Find where the given text appears and provide that cell's center as (X, Y) coordinate. 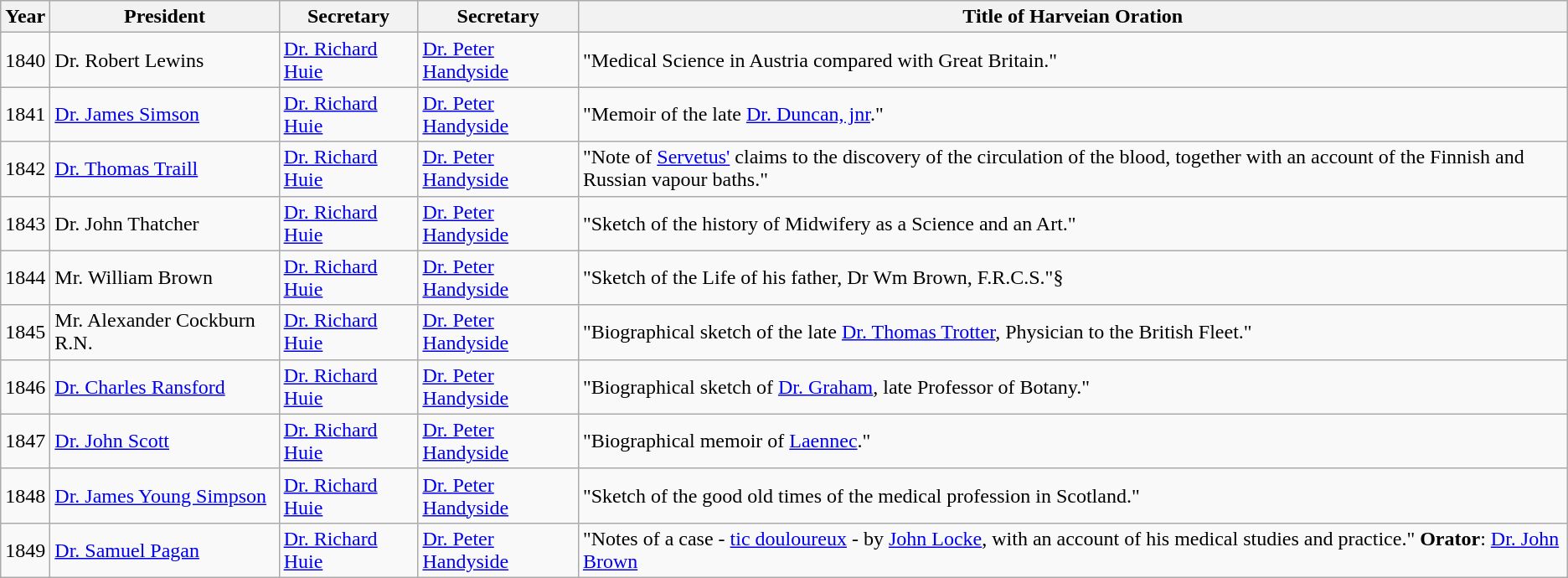
1844 (25, 278)
Dr. James Simson (164, 114)
Dr. Robert Lewins (164, 60)
Dr. John Scott (164, 441)
"Sketch of the Life of his father, Dr Wm Brown, F.R.C.S."§ (1072, 278)
Dr. John Thatcher (164, 223)
Dr. Thomas Traill (164, 169)
President (164, 17)
"Sketch of the history of Midwifery as a Science and an Art." (1072, 223)
Dr. Samuel Pagan (164, 550)
"Memoir of the late Dr. Duncan, jnr." (1072, 114)
"Medical Science in Austria compared with Great Britain." (1072, 60)
"Note of Servetus' claims to the discovery of the circulation of the blood, together with an account of the Finnish and Russian vapour baths." (1072, 169)
Title of Harveian Oration (1072, 17)
1845 (25, 332)
"Biographical sketch of the late Dr. Thomas Trotter, Physician to the British Fleet." (1072, 332)
1849 (25, 550)
1846 (25, 387)
1840 (25, 60)
1842 (25, 169)
"Biographical sketch of Dr. Graham, late Professor of Botany." (1072, 387)
"Notes of a case - tic douloureux - by John Locke, with an account of his medical studies and practice." Orator: Dr. John Brown (1072, 550)
1843 (25, 223)
"Sketch of the good old times of the medical profession in Scotland." (1072, 496)
Mr. Alexander Cockburn R.N. (164, 332)
1847 (25, 441)
Year (25, 17)
Dr. James Young Simpson (164, 496)
Dr. Charles Ransford (164, 387)
1841 (25, 114)
1848 (25, 496)
"Biographical memoir of Laennec." (1072, 441)
Mr. William Brown (164, 278)
